Scan for the cell matching the given text and deliver its (x, y) coordinate at center. 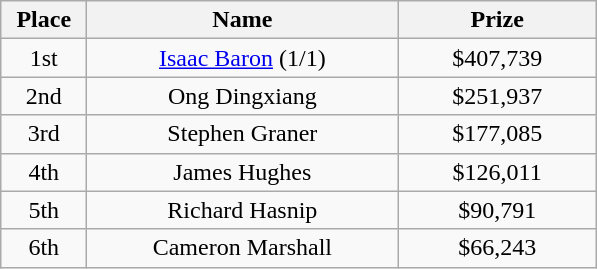
James Hughes (242, 172)
Name (242, 20)
1st (44, 58)
$177,085 (498, 134)
$66,243 (498, 248)
3rd (44, 134)
Cameron Marshall (242, 248)
$251,937 (498, 96)
6th (44, 248)
$407,739 (498, 58)
Richard Hasnip (242, 210)
2nd (44, 96)
4th (44, 172)
Ong Dingxiang (242, 96)
Prize (498, 20)
$90,791 (498, 210)
Place (44, 20)
Stephen Graner (242, 134)
$126,011 (498, 172)
5th (44, 210)
Isaac Baron (1/1) (242, 58)
